Detect which cell encompasses the target text, then output its (X, Y) center coordinate. 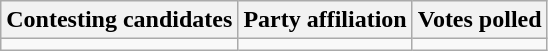
Votes polled (480, 20)
Party affiliation (325, 20)
Contesting candidates (120, 20)
